Extract the [X, Y] coordinate from the center of the cell holding the provided text.  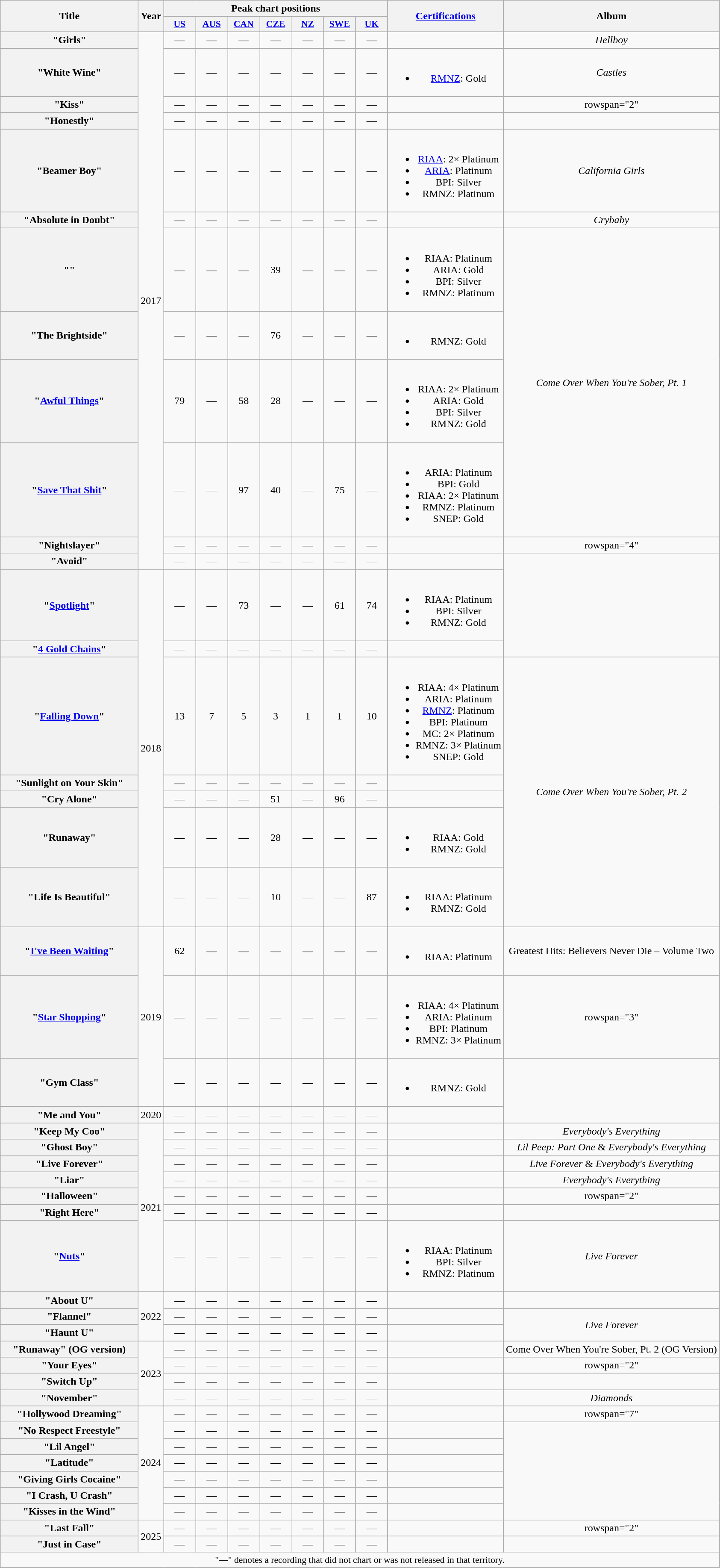
RIAA: 2× PlatinumARIA: GoldBPI: SilverRMNZ: Gold [445, 401]
US [179, 24]
74 [372, 605]
"Runaway" [69, 837]
ARIA: PlatinumBPI: GoldRIAA: 2× PlatinumRMNZ: PlatinumSNEP: Gold [445, 490]
"Me and You" [69, 1115]
"Runaway" (OG version) [69, 1349]
40 [276, 490]
NZ [308, 24]
"Right Here" [69, 1212]
"Hollywood Dreaming" [69, 1414]
79 [179, 401]
RIAA: 4× PlatinumARIA: PlatinumBPI: PlatinumRMNZ: 3× Platinum [445, 1017]
2019 [151, 1017]
California Girls [612, 171]
rowspan="7" [612, 1414]
39 [276, 270]
"Falling Down" [69, 716]
rowspan="3" [612, 1017]
Year [151, 16]
RIAA: 4× PlatinumARIA: PlatinumRMNZ: PlatinumBPI: PlatinumMC: 2× PlatinumRMNZ: 3× PlatinumSNEP: Gold [445, 716]
61 [339, 605]
2022 [151, 1316]
"Save That Shit" [69, 490]
"Live Forever" [69, 1164]
"Giving Girls Cocaine" [69, 1479]
"Beamer Boy" [69, 171]
"Sunlight on Your Skin" [69, 783]
"Haunt U" [69, 1332]
Certifications [445, 16]
75 [339, 490]
SWE [339, 24]
97 [244, 490]
Hellboy [612, 40]
"Absolute in Doubt" [69, 220]
RIAA: PlatinumARIA: GoldBPI: SilverRMNZ: Platinum [445, 270]
"Avoid" [69, 561]
Castles [612, 72]
"Ghost Boy" [69, 1147]
"Flannel" [69, 1316]
"Just in Case" [69, 1544]
Lil Peep: Part One & Everybody's Everything [612, 1147]
RIAA: GoldRMNZ: Gold [445, 837]
RIAA: PlatinumBPI: SilverRMNZ: Gold [445, 605]
58 [244, 401]
RIAA: PlatinumRMNZ: Gold [445, 897]
"Nuts" [69, 1256]
3 [276, 716]
76 [276, 335]
Diamonds [612, 1398]
RIAA: Platinum [445, 952]
"No Respect Freestyle" [69, 1430]
2017 [151, 301]
87 [372, 897]
AUS [212, 24]
"The Brightside" [69, 335]
73 [244, 605]
Crybaby [612, 220]
"Spotlight" [69, 605]
2020 [151, 1115]
7 [212, 716]
"Nightslayer" [69, 545]
2021 [151, 1207]
"Awful Things" [69, 401]
"White Wine" [69, 72]
62 [179, 952]
Come Over When You're Sober, Pt. 2 (OG Version) [612, 1349]
2025 [151, 1536]
51 [276, 799]
"Lil Angel" [69, 1447]
Live Forever & Everybody's Everything [612, 1164]
"Liar" [69, 1180]
96 [339, 799]
"About U" [69, 1300]
"Girls" [69, 40]
"Star Shopping" [69, 1017]
"4 Gold Chains" [69, 649]
"Gym Class" [69, 1082]
"Halloween" [69, 1196]
"Keep My Coo" [69, 1131]
"I Crash, U Crash" [69, 1495]
Come Over When You're Sober, Pt. 2 [612, 792]
2018 [151, 748]
"Your Eyes" [69, 1365]
"Cry Alone" [69, 799]
2024 [151, 1463]
rowspan="4" [612, 545]
Come Over When You're Sober, Pt. 1 [612, 383]
"" [69, 270]
2023 [151, 1373]
RIAA: 2× PlatinumARIA: PlatinumBPI: SilverRMNZ: Platinum [445, 171]
RIAA: PlatinumBPI: SilverRMNZ: Platinum [445, 1256]
Title [69, 16]
"I've Been Waiting" [69, 952]
Album [612, 16]
CAN [244, 24]
13 [179, 716]
Peak chart positions [276, 9]
"Switch Up" [69, 1382]
5 [244, 716]
"Latitude" [69, 1463]
"Kiss" [69, 105]
"Last Fall" [69, 1528]
"—" denotes a recording that did not chart or was not released in that territory. [360, 1560]
"Kisses in the Wind" [69, 1512]
"November" [69, 1398]
"Life Is Beautiful" [69, 897]
CZE [276, 24]
"Honestly" [69, 121]
UK [372, 24]
Greatest Hits: Believers Never Die – Volume Two [612, 952]
